Detect which cell encompasses the target text, then output its [X, Y] center coordinate. 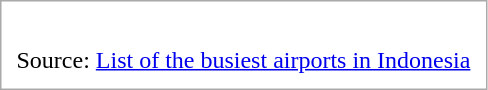
Source: List of the busiest airports in Indonesia [244, 60]
